Output the [x, y] coordinate of the center of the cell containing the given text.  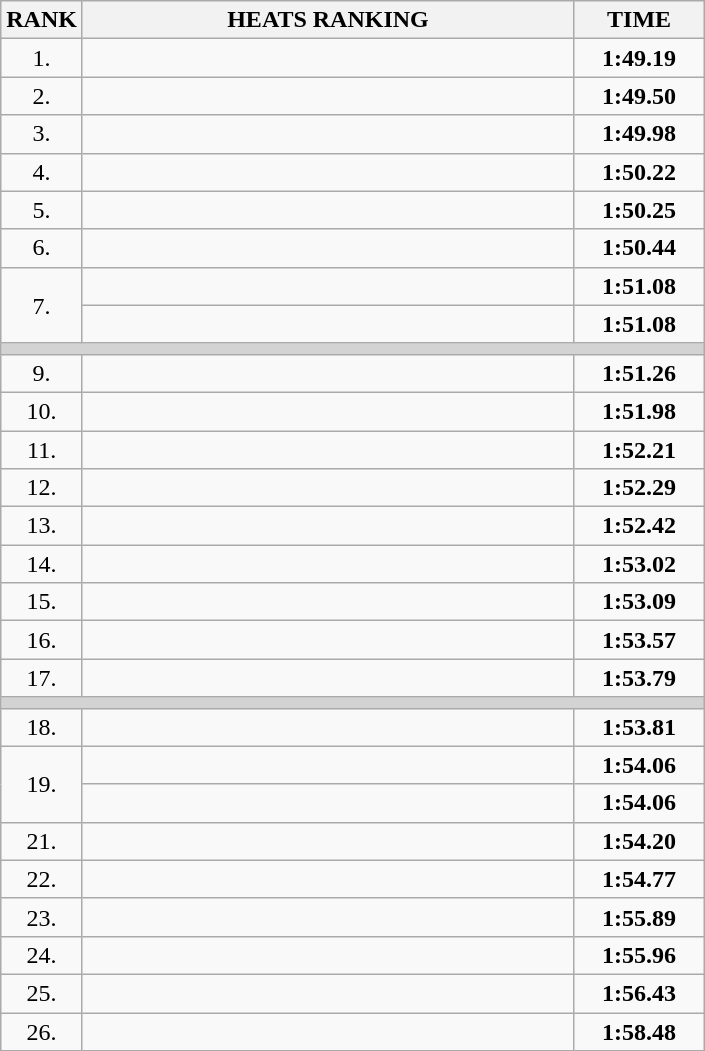
15. [42, 602]
1:55.96 [640, 955]
25. [42, 993]
1:49.19 [640, 58]
1:52.42 [640, 526]
3. [42, 134]
16. [42, 640]
12. [42, 488]
24. [42, 955]
10. [42, 411]
1:58.48 [640, 1031]
1:53.57 [640, 640]
6. [42, 248]
7. [42, 305]
HEATS RANKING [328, 20]
26. [42, 1031]
1:51.26 [640, 373]
13. [42, 526]
14. [42, 564]
TIME [640, 20]
11. [42, 449]
1:54.20 [640, 841]
23. [42, 917]
1:52.21 [640, 449]
1:54.77 [640, 879]
9. [42, 373]
1:50.25 [640, 210]
22. [42, 879]
17. [42, 678]
1:56.43 [640, 993]
1:53.79 [640, 678]
1:53.02 [640, 564]
18. [42, 727]
1:49.50 [640, 96]
1:50.22 [640, 172]
1:52.29 [640, 488]
1:55.89 [640, 917]
4. [42, 172]
1:49.98 [640, 134]
1:51.98 [640, 411]
1. [42, 58]
1:53.09 [640, 602]
2. [42, 96]
RANK [42, 20]
21. [42, 841]
5. [42, 210]
1:50.44 [640, 248]
19. [42, 784]
1:53.81 [640, 727]
